Identify which cell holds the provided text, then report its [x, y] central coordinate. 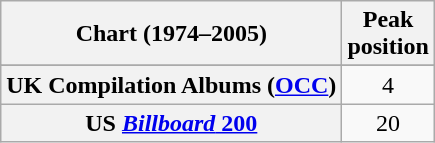
4 [388, 85]
US Billboard 200 [172, 123]
Chart (1974–2005) [172, 34]
20 [388, 123]
Peak position [388, 34]
UK Compilation Albums (OCC) [172, 85]
